Determine the (x, y) coordinate at the center of the cell enclosing the given text.  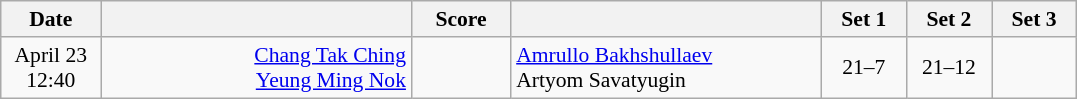
Score (461, 19)
Date (51, 19)
Set 2 (948, 19)
Amrullo Bakhshullaev Artyom Savatyugin (666, 68)
Chang Tak Ching Yeung Ming Nok (256, 68)
21–12 (948, 68)
Set 3 (1034, 19)
21–7 (864, 68)
April 2312:40 (51, 68)
Set 1 (864, 19)
